From the cell containing the given text, extract its center point as [x, y] coordinate. 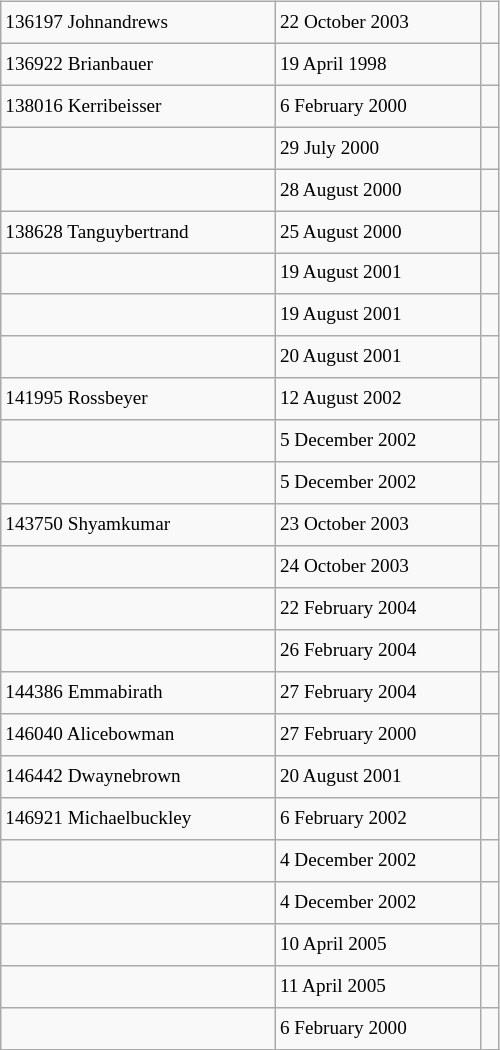
144386 Emmabirath [138, 693]
27 February 2004 [378, 693]
27 February 2000 [378, 735]
29 July 2000 [378, 148]
146442 Dwaynebrown [138, 777]
138016 Kerribeisser [138, 106]
11 April 2005 [378, 986]
136197 Johnandrews [138, 22]
19 April 1998 [378, 64]
10 April 2005 [378, 944]
146040 Alicebowman [138, 735]
25 August 2000 [378, 232]
6 February 2002 [378, 819]
136922 Brianbauer [138, 64]
28 August 2000 [378, 190]
12 August 2002 [378, 399]
138628 Tanguybertrand [138, 232]
143750 Shyamkumar [138, 525]
146921 Michaelbuckley [138, 819]
22 February 2004 [378, 609]
22 October 2003 [378, 22]
26 February 2004 [378, 651]
141995 Rossbeyer [138, 399]
23 October 2003 [378, 525]
24 October 2003 [378, 567]
